Scan for the cell matching the given text and deliver its (x, y) coordinate at center. 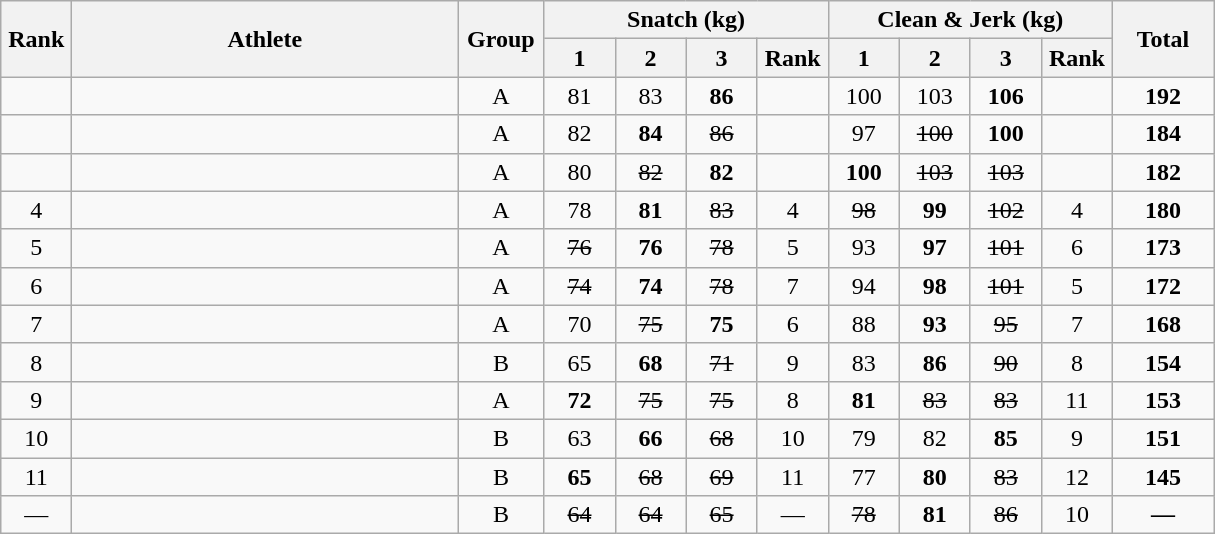
71 (722, 362)
180 (1162, 210)
151 (1162, 438)
182 (1162, 172)
153 (1162, 400)
88 (864, 324)
Clean & Jerk (kg) (970, 20)
173 (1162, 248)
154 (1162, 362)
72 (580, 400)
Group (501, 39)
94 (864, 286)
85 (1006, 438)
145 (1162, 477)
Snatch (kg) (686, 20)
12 (1076, 477)
Total (1162, 39)
Athlete (265, 39)
66 (650, 438)
102 (1006, 210)
63 (580, 438)
79 (864, 438)
106 (1006, 96)
95 (1006, 324)
172 (1162, 286)
69 (722, 477)
168 (1162, 324)
77 (864, 477)
192 (1162, 96)
99 (934, 210)
184 (1162, 134)
70 (580, 324)
84 (650, 134)
90 (1006, 362)
